Search for the cell housing the specified text and yield its (x, y) center coordinate. 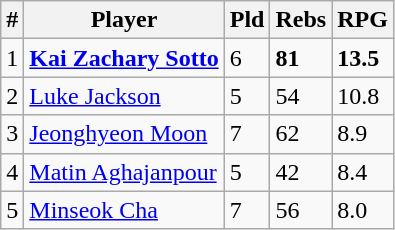
6 (247, 58)
8.9 (363, 134)
Player (124, 20)
8.0 (363, 210)
Jeonghyeon Moon (124, 134)
Rebs (301, 20)
Minseok Cha (124, 210)
# (12, 20)
8.4 (363, 172)
Matin Aghajanpour (124, 172)
Pld (247, 20)
3 (12, 134)
2 (12, 96)
42 (301, 172)
10.8 (363, 96)
Kai Zachary Sotto (124, 58)
13.5 (363, 58)
Luke Jackson (124, 96)
RPG (363, 20)
81 (301, 58)
62 (301, 134)
56 (301, 210)
54 (301, 96)
4 (12, 172)
1 (12, 58)
